Pinpoint the cell where the given text exists, returning its [X, Y] midpoint coordinate. 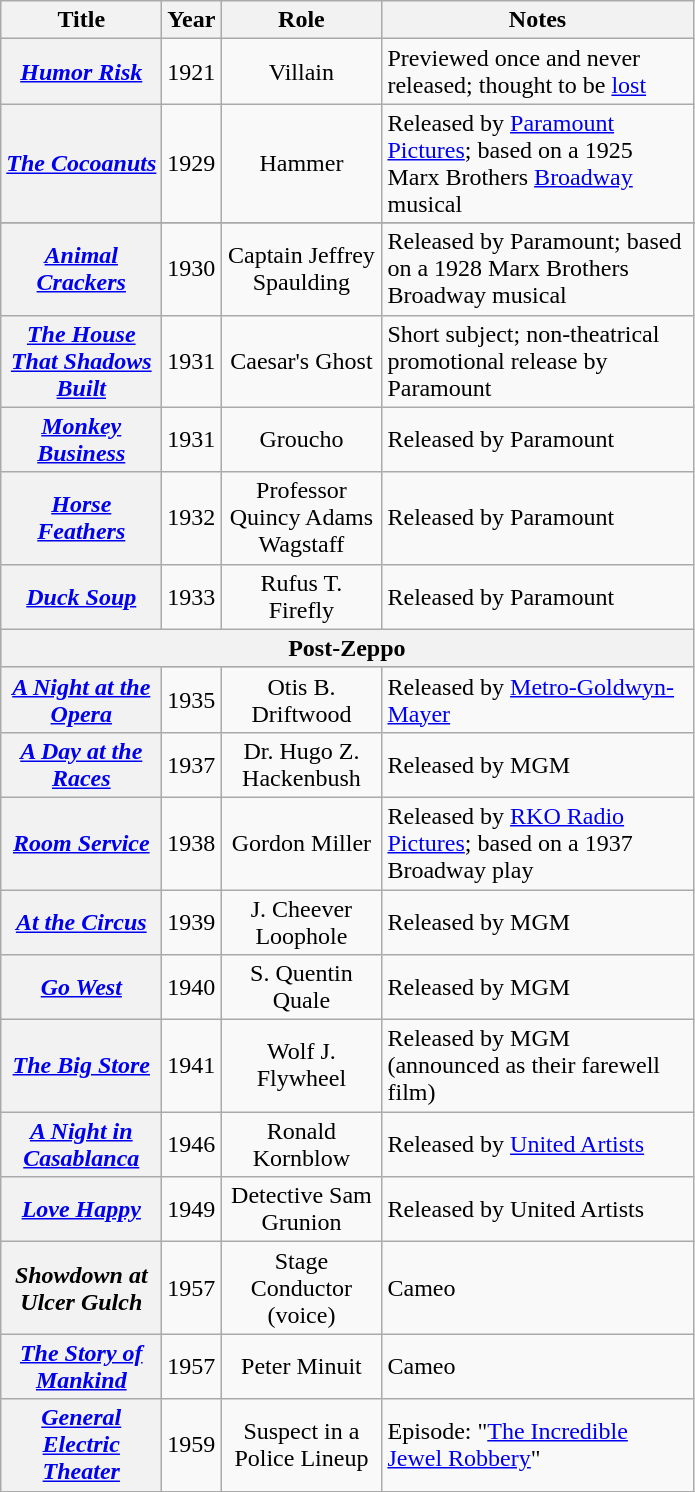
Rufus T. Firefly [302, 596]
The House That Shadows Built [82, 361]
Wolf J. Flywheel [302, 1066]
Ronald Kornblow [302, 1144]
General Electric Theater [82, 1445]
Showdown at Ulcer Gulch [82, 1288]
Post-Zeppo [347, 648]
Professor Quincy Adams Wagstaff [302, 518]
Released by RKO Radio Pictures; based on a 1937 Broadway play [538, 843]
Episode: "The Incredible Jewel Robbery" [538, 1445]
Peter Minuit [302, 1366]
Horse Feathers [82, 518]
1932 [192, 518]
1937 [192, 764]
Notes [538, 20]
A Night at the Opera [82, 700]
Short subject; non-theatrical promotional release by Paramount [538, 361]
At the Circus [82, 922]
Villain [302, 72]
Dr. Hugo Z. Hackenbush [302, 764]
1946 [192, 1144]
Released by Metro-Goldwyn-Mayer [538, 700]
Caesar's Ghost [302, 361]
Animal Crackers [82, 269]
1940 [192, 988]
1930 [192, 269]
Go West [82, 988]
A Night in Casablanca [82, 1144]
Released by Paramount Pictures; based on a 1925 Marx Brothers Broadway musical [538, 164]
Released by Paramount; based on a 1928 Marx Brothers Broadway musical [538, 269]
1921 [192, 72]
Previewed once and never released; thought to be lost [538, 72]
The Story of Mankind [82, 1366]
The Big Store [82, 1066]
A Day at the Races [82, 764]
S. Quentin Quale [302, 988]
Room Service [82, 843]
Love Happy [82, 1210]
The Cocoanuts [82, 164]
1941 [192, 1066]
Year [192, 20]
J. Cheever Loophole [302, 922]
1949 [192, 1210]
1935 [192, 700]
Title [82, 20]
Hammer [302, 164]
Captain Jeffrey Spaulding [302, 269]
1938 [192, 843]
Otis B. Driftwood [302, 700]
Role [302, 20]
Duck Soup [82, 596]
1933 [192, 596]
Stage Conductor (voice) [302, 1288]
1959 [192, 1445]
Suspect in a Police Lineup [302, 1445]
Detective Sam Grunion [302, 1210]
Gordon Miller [302, 843]
Released by MGM (announced as their farewell film) [538, 1066]
Monkey Business [82, 440]
Humor Risk [82, 72]
Groucho [302, 440]
1929 [192, 164]
1939 [192, 922]
